Return [x, y] of the center of cell containing provided text 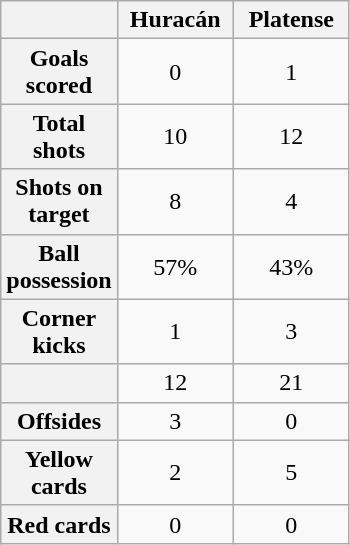
Ball possession [59, 266]
5 [291, 472]
Platense [291, 20]
8 [175, 202]
2 [175, 472]
57% [175, 266]
Shots on target [59, 202]
21 [291, 383]
43% [291, 266]
Goals scored [59, 72]
4 [291, 202]
Corner kicks [59, 332]
Offsides [59, 421]
Yellow cards [59, 472]
Total shots [59, 136]
Red cards [59, 524]
Huracán [175, 20]
10 [175, 136]
